For the text-containing cell, return its midpoint in (x, y) coordinate format. 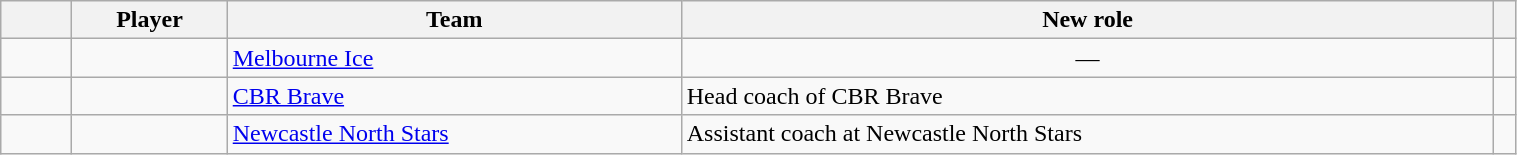
Head coach of CBR Brave (1088, 96)
Assistant coach at Newcastle North Stars (1088, 134)
Newcastle North Stars (454, 134)
— (1088, 58)
Player (150, 20)
New role (1088, 20)
CBR Brave (454, 96)
Melbourne Ice (454, 58)
Team (454, 20)
